Provide the [x, y] coordinate of the cell's center where the given text is located.  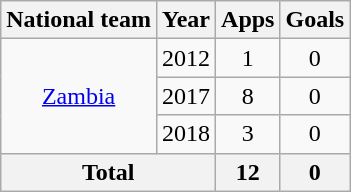
National team [79, 20]
1 [248, 58]
8 [248, 96]
2017 [186, 96]
Year [186, 20]
2018 [186, 134]
3 [248, 134]
12 [248, 172]
Zambia [79, 96]
Apps [248, 20]
2012 [186, 58]
Goals [315, 20]
Total [108, 172]
